Return [X, Y] of the center of cell containing provided text 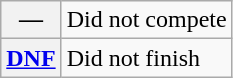
Did not finish [146, 58]
— [31, 20]
DNF [31, 58]
Did not compete [146, 20]
